Locate the cell with the specified text and output its [X, Y] center coordinate. 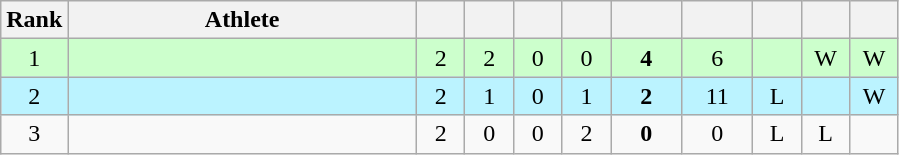
11 [718, 96]
Athlete [242, 20]
Rank [34, 20]
3 [34, 134]
4 [646, 58]
6 [718, 58]
